From the cell containing the given text, extract its center point as (X, Y) coordinate. 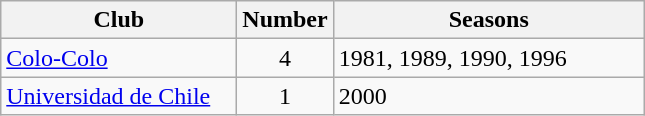
Colo-Colo (119, 58)
Club (119, 20)
Universidad de Chile (119, 96)
Number (285, 20)
1981, 1989, 1990, 1996 (488, 58)
4 (285, 58)
Seasons (488, 20)
2000 (488, 96)
1 (285, 96)
